Determine the [x, y] coordinate at the center of the cell enclosing the given text.  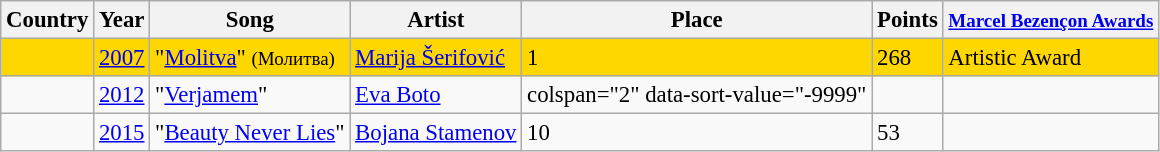
1 [697, 58]
"Molitva" (Молитва) [250, 58]
Artist [436, 20]
10 [697, 133]
colspan="2" data-sort-value="-9999" [697, 95]
Marcel Bezençon Awards [1051, 20]
268 [908, 58]
"Beauty Never Lies" [250, 133]
Bojana Stamenov [436, 133]
2012 [122, 95]
53 [908, 133]
Country [48, 20]
"Verjamem" [250, 95]
2007 [122, 58]
Eva Boto [436, 95]
Place [697, 20]
2015 [122, 133]
Artistic Award [1051, 58]
Marija Šerifović [436, 58]
Song [250, 20]
Points [908, 20]
Year [122, 20]
